Output the [X, Y] coordinate of the center of the cell containing the given text.  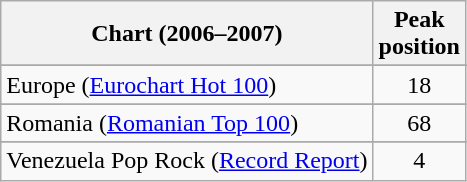
4 [419, 161]
Chart (2006–2007) [187, 34]
Europe (Eurochart Hot 100) [187, 85]
Venezuela Pop Rock (Record Report) [187, 161]
68 [419, 123]
18 [419, 85]
Peakposition [419, 34]
Romania (Romanian Top 100) [187, 123]
